Extract the (X, Y) coordinate from the center of the cell holding the provided text.  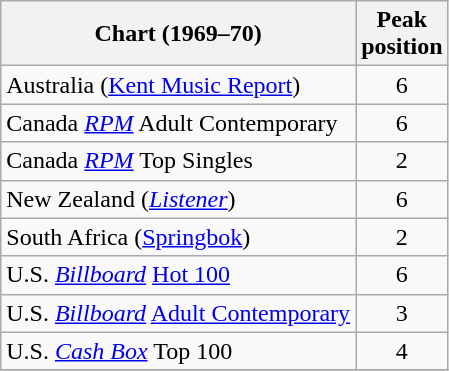
Canada RPM Adult Contemporary (178, 123)
U.S. Billboard Hot 100 (178, 275)
Peakposition (402, 34)
4 (402, 351)
Canada RPM Top Singles (178, 161)
New Zealand (Listener) (178, 199)
South Africa (Springbok) (178, 237)
3 (402, 313)
Chart (1969–70) (178, 34)
U.S. Cash Box Top 100 (178, 351)
U.S. Billboard Adult Contemporary (178, 313)
Australia (Kent Music Report) (178, 85)
